Return [X, Y] of the center of cell containing provided text 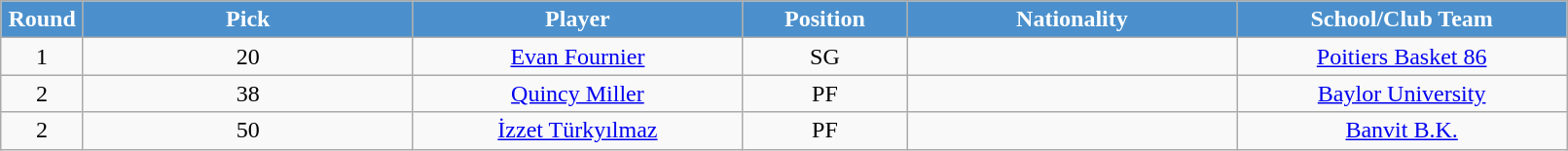
20 [247, 57]
50 [247, 131]
Quincy Miller [578, 94]
SG [825, 57]
Player [578, 19]
38 [247, 94]
Position [825, 19]
Banvit B.K. [1402, 131]
Pick [247, 19]
Baylor University [1402, 94]
School/Club Team [1402, 19]
İzzet Türkyılmaz [578, 131]
Round [43, 19]
Nationality [1073, 19]
Poitiers Basket 86 [1402, 57]
Evan Fournier [578, 57]
1 [43, 57]
